Determine the [x, y] coordinate at the center of the cell enclosing the given text.  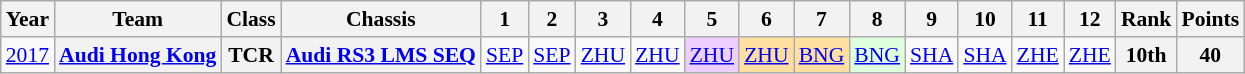
Points [1210, 19]
Class [250, 19]
5 [712, 19]
Audi Hong Kong [138, 55]
Rank [1146, 19]
1 [504, 19]
TCR [250, 55]
10th [1146, 55]
Year [28, 19]
6 [766, 19]
40 [1210, 55]
4 [657, 19]
Chassis [381, 19]
10 [984, 19]
2 [552, 19]
11 [1038, 19]
12 [1090, 19]
3 [603, 19]
9 [932, 19]
8 [877, 19]
2017 [28, 55]
Audi RS3 LMS SEQ [381, 55]
7 [822, 19]
Team [138, 19]
